Detect which cell encompasses the target text, then output its [X, Y] center coordinate. 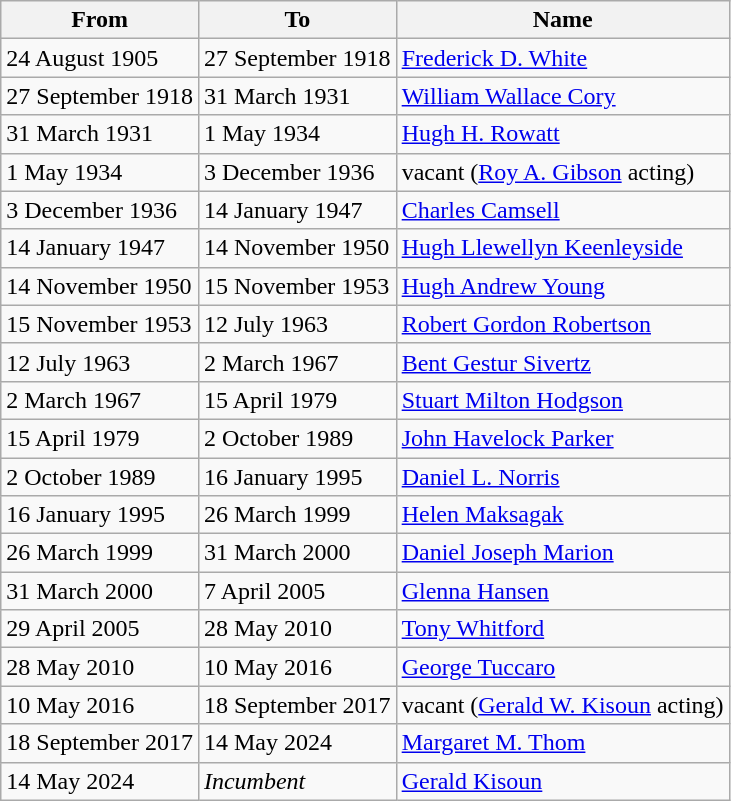
From [100, 20]
vacant (Roy A. Gibson acting) [562, 172]
Daniel Joseph Marion [562, 553]
Name [562, 20]
Hugh Andrew Young [562, 286]
To [297, 20]
Incumbent [297, 781]
Hugh Llewellyn Keenleyside [562, 248]
Tony Whitford [562, 629]
George Tuccaro [562, 667]
Charles Camsell [562, 210]
Daniel L. Norris [562, 477]
Hugh H. Rowatt [562, 134]
John Havelock Parker [562, 438]
William Wallace Cory [562, 96]
24 August 1905 [100, 58]
vacant (Gerald W. Kisoun acting) [562, 705]
7 April 2005 [297, 591]
Stuart Milton Hodgson [562, 400]
Gerald Kisoun [562, 781]
29 April 2005 [100, 629]
Robert Gordon Robertson [562, 324]
Helen Maksagak [562, 515]
Frederick D. White [562, 58]
Margaret M. Thom [562, 743]
Bent Gestur Sivertz [562, 362]
Glenna Hansen [562, 591]
